Scan for the cell matching the given text and deliver its (X, Y) coordinate at center. 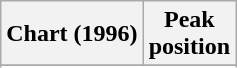
Chart (1996) (72, 34)
Peak position (189, 34)
